Determine the (x, y) coordinate at the center of the cell enclosing the given text.  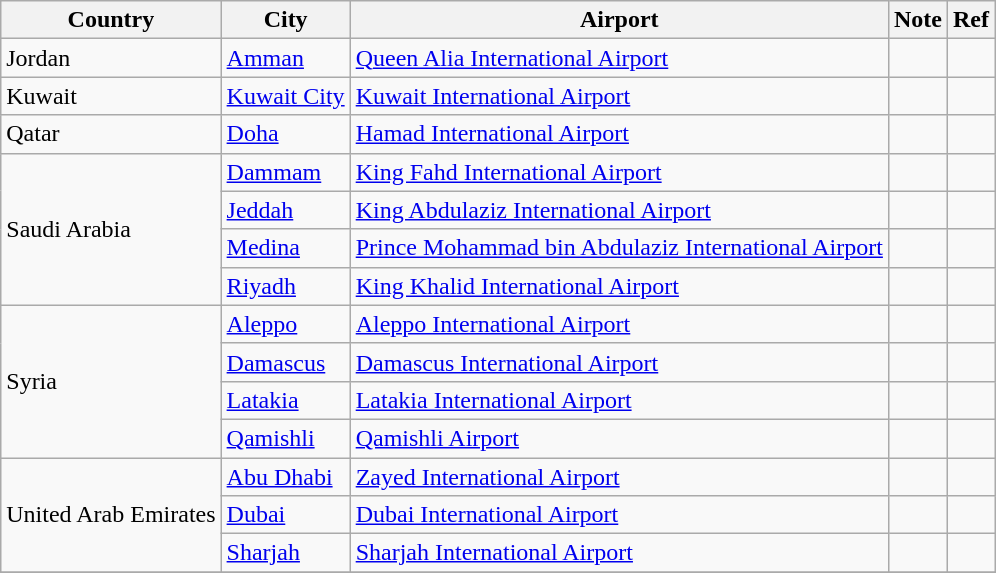
Jeddah (286, 210)
Kuwait International Airport (619, 96)
Kuwait (111, 96)
Airport (619, 20)
Qamishli Airport (619, 438)
Country (111, 20)
Saudi Arabia (111, 229)
Zayed International Airport (619, 477)
Dammam (286, 172)
Ref (970, 20)
King Fahd International Airport (619, 172)
Abu Dhabi (286, 477)
Amman (286, 58)
City (286, 20)
Sharjah (286, 553)
Aleppo (286, 324)
King Abdulaziz International Airport (619, 210)
Medina (286, 248)
Hamad International Airport (619, 134)
Dubai International Airport (619, 515)
Prince Mohammad bin Abdulaziz International Airport (619, 248)
United Arab Emirates (111, 515)
Damascus International Airport (619, 362)
Doha (286, 134)
Qamishli (286, 438)
Damascus (286, 362)
Kuwait City (286, 96)
Note (918, 20)
Sharjah International Airport (619, 553)
Latakia (286, 400)
Dubai (286, 515)
Jordan (111, 58)
King Khalid International Airport (619, 286)
Qatar (111, 134)
Riyadh (286, 286)
Aleppo International Airport (619, 324)
Syria (111, 381)
Queen Alia International Airport (619, 58)
Latakia International Airport (619, 400)
